Find where the given text appears and provide that cell's center as [x, y] coordinate. 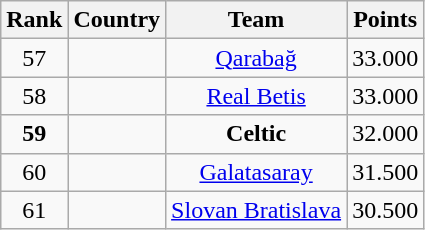
Qarabağ [256, 58]
31.500 [386, 172]
Team [256, 20]
57 [34, 58]
30.500 [386, 210]
Real Betis [256, 96]
Points [386, 20]
60 [34, 172]
59 [34, 134]
58 [34, 96]
Celtic [256, 134]
61 [34, 210]
Rank [34, 20]
Slovan Bratislava [256, 210]
Country [117, 20]
Galatasaray [256, 172]
32.000 [386, 134]
